Pinpoint the cell where the given text exists, returning its [X, Y] midpoint coordinate. 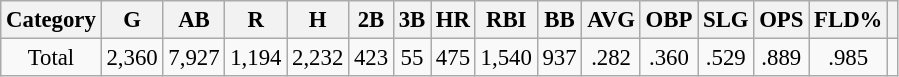
.985 [848, 58]
.360 [668, 58]
Total [51, 58]
BB [560, 20]
OBP [668, 20]
.529 [726, 58]
937 [560, 58]
Category [51, 20]
.282 [611, 58]
1,194 [256, 58]
SLG [726, 20]
OPS [782, 20]
.889 [782, 58]
RBI [506, 20]
AB [194, 20]
R [256, 20]
2,360 [132, 58]
G [132, 20]
FLD% [848, 20]
HR [454, 20]
H [318, 20]
3B [412, 20]
AVG [611, 20]
55 [412, 58]
1,540 [506, 58]
423 [372, 58]
7,927 [194, 58]
475 [454, 58]
2,232 [318, 58]
2B [372, 20]
